For the text-containing cell, return its midpoint in [x, y] coordinate format. 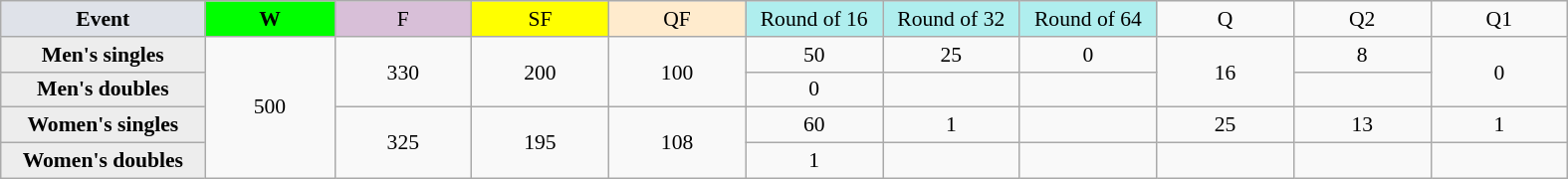
195 [541, 143]
200 [541, 72]
Women's singles [104, 125]
Q1 [1499, 19]
QF [677, 19]
Round of 16 [814, 19]
16 [1226, 72]
Round of 64 [1088, 19]
325 [403, 143]
50 [814, 55]
100 [677, 72]
Q2 [1362, 19]
Women's doubles [104, 161]
Men's singles [104, 55]
60 [814, 125]
330 [403, 72]
F [403, 19]
Event [104, 19]
8 [1362, 55]
Round of 32 [951, 19]
W [270, 19]
500 [270, 107]
108 [677, 143]
Men's doubles [104, 89]
Q [1226, 19]
SF [541, 19]
13 [1362, 125]
